Extract the [X, Y] coordinate from the center of the cell holding the provided text.  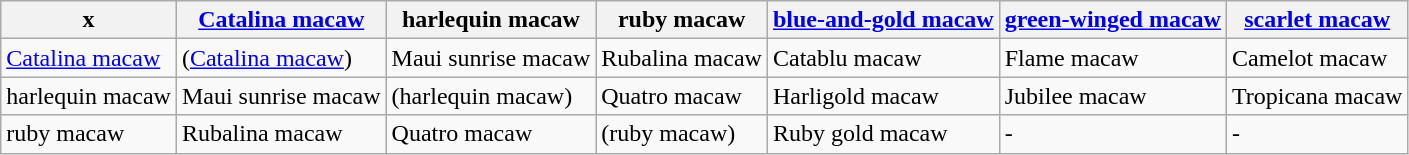
(ruby macaw) [682, 134]
Tropicana macaw [1316, 96]
x [89, 20]
(harlequin macaw) [491, 96]
green-winged macaw [1112, 20]
Jubilee macaw [1112, 96]
scarlet macaw [1316, 20]
Ruby gold macaw [883, 134]
Camelot macaw [1316, 58]
Flame macaw [1112, 58]
Catablu macaw [883, 58]
Harligold macaw [883, 96]
blue-and-gold macaw [883, 20]
(Catalina macaw) [281, 58]
